Determine the [X, Y] coordinate at the center of the cell enclosing the given text.  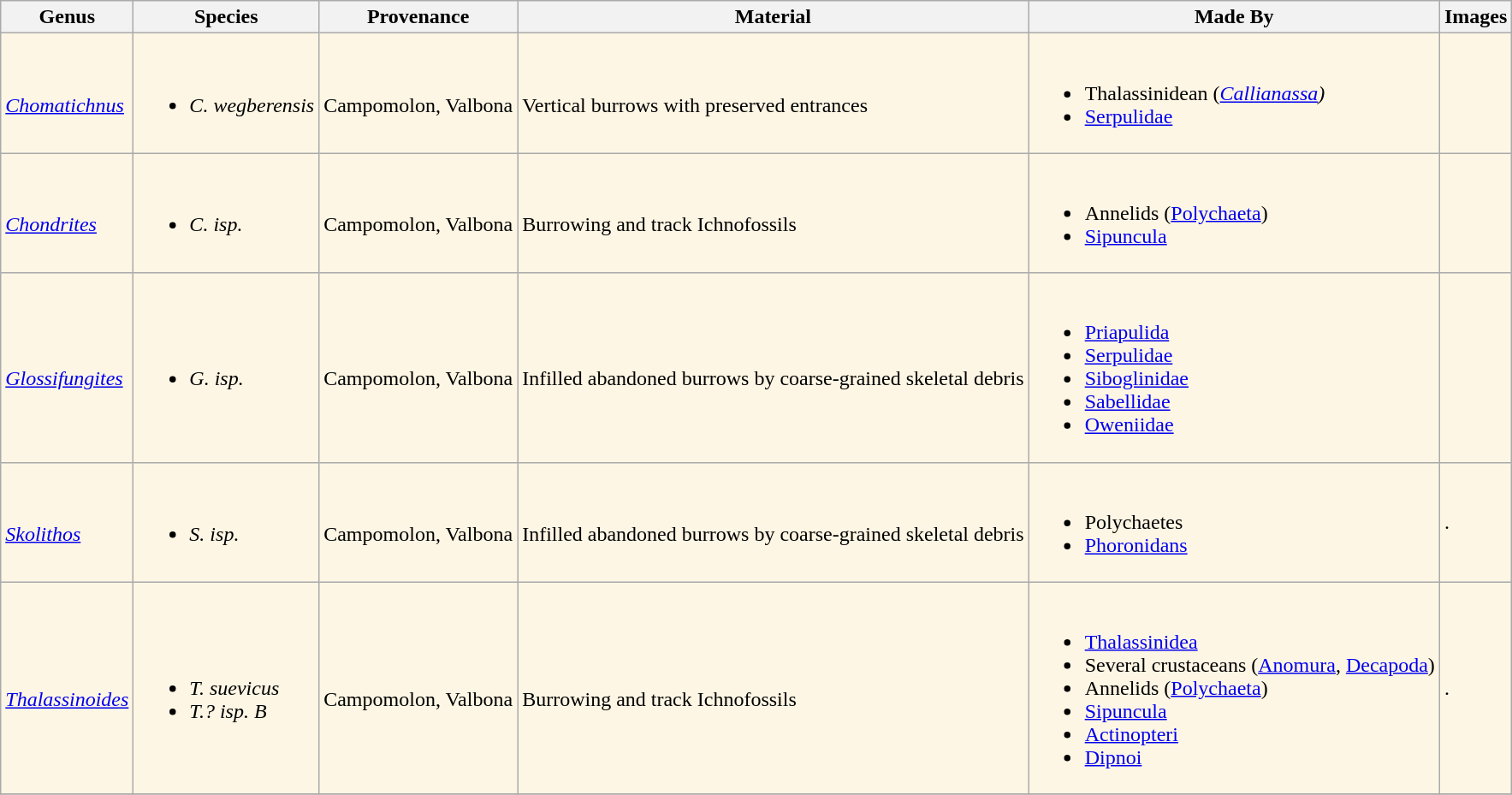
G. isp. [226, 368]
Annelids (Polychaeta)Sipuncula [1234, 213]
Skolithos [67, 522]
Species [226, 17]
S. isp. [226, 522]
Glossifungites [67, 368]
PriapulidaSerpulidaeSiboglinidaeSabellidaeOweniidae [1234, 368]
PolychaetesPhoronidans [1234, 522]
ThalassinideaSeveral crustaceans (Anomura, Decapoda)Annelids (Polychaeta)SipunculaActinopteriDipnoi [1234, 688]
Images [1475, 17]
C. wegberensis [226, 93]
Provenance [418, 17]
Genus [67, 17]
Made By [1234, 17]
Thalassinidean (Callianassa)Serpulidae [1234, 93]
Thalassinoides [67, 688]
T. suevicusT.? isp. B [226, 688]
Chomatichnus [67, 93]
C. isp. [226, 213]
Chondrites [67, 213]
Vertical burrows with preserved entrances [774, 93]
Material [774, 17]
